Extract the [X, Y] coordinate from the center of the cell holding the provided text.  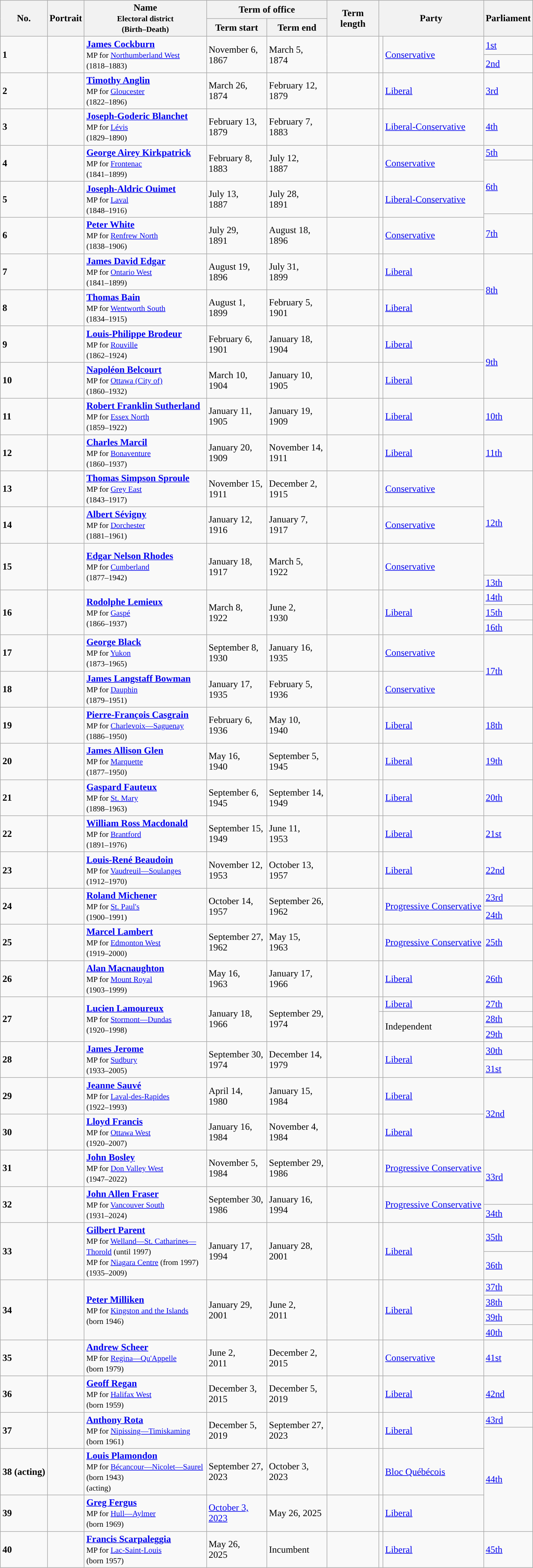
Joseph-Aldric OuimetMP for Laval(1848–1916) [145, 199]
21st [508, 834]
January 19,1909 [297, 416]
10th [508, 416]
9 [24, 344]
25 [24, 942]
July 12,1887 [297, 163]
Joseph-Goderic BlanchetMP for Lévis(1829–1890) [145, 127]
7 [24, 272]
No. [24, 18]
May 26, 2025 [297, 1513]
March 5,1874 [297, 55]
December 14,1979 [297, 1060]
February 6,1936 [237, 725]
3 [24, 127]
James JeromeMP for Sudbury(1933–2005) [145, 1060]
33 [24, 1251]
Greg FergusMP for Hull—Aylmer(born 1969) [145, 1513]
44th [508, 1480]
December 3,2015 [237, 1394]
12th [508, 523]
November 4,1984 [297, 1132]
28 [24, 1060]
8 [24, 308]
March 5,1922 [297, 567]
11 [24, 416]
Independent [433, 1027]
May 15,1963 [297, 942]
July 28,1891 [297, 199]
Gilbert ParentMP for Welland—St. Catharines—Thorold (until 1997)MP for Niagara Centre (from 1997)(1935–2009) [145, 1251]
Anthony RotaMP for Nipissing—Timiskaming(born 1961) [145, 1430]
May 26,2025 [237, 1550]
22nd [508, 870]
2nd [508, 64]
39th [508, 1317]
Rodolphe LemieuxMP for Gaspé(1866–1937) [145, 612]
George BlackMP for Yukon(1873–1965) [145, 653]
Robert Franklin SutherlandMP for Essex North(1859–1922) [145, 416]
9th [508, 362]
Incumbent [297, 1550]
Portrait [66, 18]
28th [508, 1019]
45th [508, 1550]
4 [24, 163]
Term end [297, 28]
35th [508, 1237]
NameElectoral district(Birth–Death) [145, 18]
Marcel LambertMP for Edmonton West(1919–2000) [145, 942]
June 11,1953 [297, 834]
20 [24, 761]
26 [24, 979]
January 10,1905 [297, 380]
4th [508, 127]
40 [24, 1550]
December 2,2015 [297, 1358]
John Allen FraserMP for Vancouver South(1931–2024) [145, 1204]
30th [508, 1051]
Lloyd FrancisMP for Ottawa West(1920–2007) [145, 1132]
September 14,1949 [297, 798]
33rd [508, 1177]
April 14,1980 [237, 1096]
February 8,1883 [237, 163]
36th [508, 1266]
14 [24, 525]
16th [508, 627]
January 16,1984 [237, 1132]
September 30,1986 [237, 1204]
March 10,1904 [237, 380]
Term of office [266, 9]
10 [24, 380]
James CockburnMP for Northumberland West(1818–1883) [145, 55]
5th [508, 153]
Peter MillikenMP for Kingston and the Islands(born 1946) [145, 1310]
Timothy AnglinMP for Gloucester(1822–1896) [145, 91]
July 13,1887 [237, 199]
1st [508, 46]
July 29,1891 [237, 235]
Term start [237, 28]
February 5,1901 [297, 308]
30 [24, 1132]
June 2,1930 [297, 612]
7th [508, 234]
January 29,2001 [237, 1310]
13th [508, 583]
January 18,1904 [297, 344]
35 [24, 1358]
James David EdgarMP for Ontario West(1841–1899) [145, 272]
8th [508, 290]
February 5,1936 [297, 689]
November 14,1911 [297, 453]
1 [24, 55]
23rd [508, 897]
November 15,1911 [237, 489]
15 [24, 567]
5 [24, 199]
February 13,1879 [237, 127]
September 5,1945 [297, 761]
September 27,1962 [237, 942]
31 [24, 1168]
18 [24, 689]
24 [24, 906]
George Airey KirkpatrickMP for Frontenac(1841–1899) [145, 163]
January 16,1994 [297, 1204]
August 18,1896 [297, 235]
Pierre-François CasgrainMP for Charlevoix—Saguenay(1886–1950) [145, 725]
16 [24, 612]
James Langstaff BowmanMP for Dauphin(1879–1951) [145, 689]
21 [24, 798]
3rd [508, 91]
February 6,1901 [237, 344]
September 30,1974 [237, 1060]
November 6,1867 [237, 55]
Thomas Simpson SprouleMP for Grey East(1843–1917) [145, 489]
17 [24, 653]
Andrew ScheerMP for Regina—Qu'Appelle(born 1979) [145, 1358]
32nd [508, 1114]
18th [508, 725]
Gaspard FauteuxMP for St. Mary(1898–1963) [145, 798]
Geoff ReganMP for Halifax West(born 1959) [145, 1394]
December 2,1915 [297, 489]
Jeanne SauvéMP for Laval-des-Rapides(1922–1993) [145, 1096]
22 [24, 834]
James Allison GlenMP for Marquette(1877–1950) [145, 761]
Louis-Philippe BrodeurMP for Rouville(1862–1924) [145, 344]
13 [24, 489]
6th [508, 187]
40th [508, 1332]
September 8,1930 [237, 653]
34th [508, 1213]
14th [508, 597]
January 28,2001 [297, 1251]
37 [24, 1430]
23 [24, 870]
Albert SévignyMP for Dorchester(1881–1961) [145, 525]
2 [24, 91]
31st [508, 1069]
Edgar Nelson RhodesMP for Cumberland(1877–1942) [145, 567]
15th [508, 612]
October 14,1957 [237, 906]
24th [508, 915]
March 26,1874 [237, 91]
Thomas BainMP for Wentworth South(1834–1915) [145, 308]
January 20,1909 [237, 453]
39 [24, 1513]
July 31,1899 [297, 272]
Party [431, 18]
32 [24, 1204]
May 16,1940 [237, 761]
Parliament [508, 18]
January 7,1917 [297, 525]
November 12,1953 [237, 870]
43rd [508, 1419]
January 18,1966 [237, 1019]
Louis-René BeaudoinMP for Vaudreuil—Soulanges(1912–1970) [145, 870]
41st [508, 1358]
37th [508, 1287]
Term length [353, 18]
January 11,1905 [237, 416]
September 29,1974 [297, 1019]
January 18,1917 [237, 567]
25th [508, 942]
20th [508, 798]
September 29,1986 [297, 1168]
Roland MichenerMP for St. Paul's(1900–1991) [145, 906]
17th [508, 671]
March 8,1922 [237, 612]
Lucien LamoureuxMP for Stormont—Dundas(1920–1998) [145, 1019]
January 12,1916 [237, 525]
Peter WhiteMP for Renfrew North(1838–1906) [145, 235]
12 [24, 453]
October 13,1957 [297, 870]
Francis ScarpaleggiaMP for Lac-Saint-Louis(born 1957) [145, 1550]
27th [508, 1004]
27 [24, 1019]
January 17,1994 [237, 1251]
42nd [508, 1394]
Napoléon BelcourtMP for Ottawa (City of)(1860–1932) [145, 380]
6 [24, 235]
Alan MacnaughtonMP for Mount Royal(1903–1999) [145, 979]
February 7,1883 [297, 127]
August 1,1899 [237, 308]
January 15,1984 [297, 1096]
19th [508, 761]
September 26,1962 [297, 906]
Louis PlamondonMP for Bécancour—Nicolet—Saurel(born 1943)(acting) [145, 1472]
January 17,1966 [297, 979]
38th [508, 1302]
11th [508, 453]
19 [24, 725]
November 5,1984 [237, 1168]
38 (acting) [24, 1472]
February 12,1879 [297, 91]
29 [24, 1096]
John BosleyMP for Don Valley West(1947–2022) [145, 1168]
Charles MarcilMP for Bonaventure(1860–1937) [145, 453]
29th [508, 1034]
36 [24, 1394]
September 15,1949 [237, 834]
May 16,1963 [237, 979]
26th [508, 979]
Bloc Québécois [433, 1472]
William Ross MacdonaldMP for Brantford(1891–1976) [145, 834]
August 19,1896 [237, 272]
34 [24, 1310]
January 17,1935 [237, 689]
September 6,1945 [237, 798]
January 16,1935 [297, 653]
May 10,1940 [297, 725]
